Provide the [X, Y] coordinate of the cell's center where the given text is located.  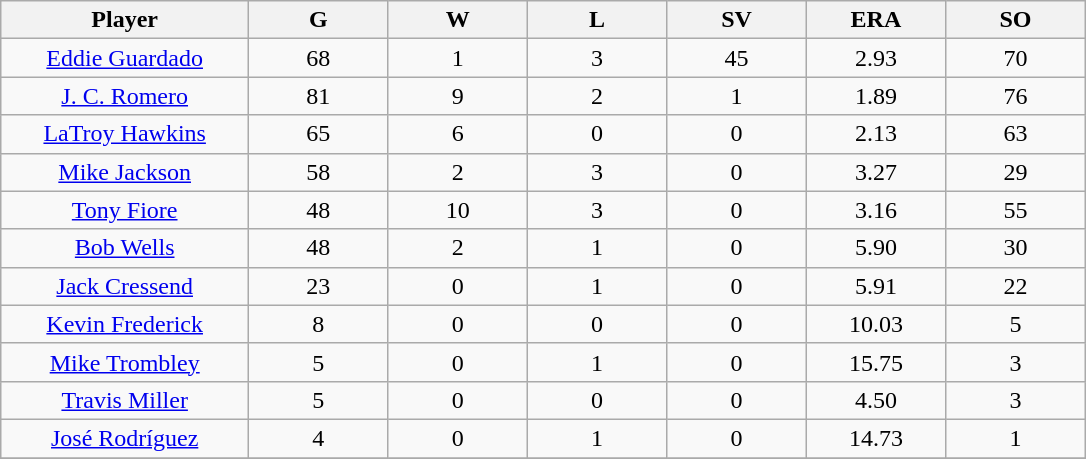
Jack Cressend [125, 286]
68 [318, 58]
1.89 [876, 96]
Mike Jackson [125, 172]
LaTroy Hawkins [125, 134]
2.13 [876, 134]
SV [736, 20]
63 [1016, 134]
SO [1016, 20]
23 [318, 286]
Eddie Guardado [125, 58]
Tony Fiore [125, 210]
76 [1016, 96]
4 [318, 438]
5.91 [876, 286]
10.03 [876, 324]
45 [736, 58]
29 [1016, 172]
55 [1016, 210]
6 [458, 134]
8 [318, 324]
2.93 [876, 58]
ERA [876, 20]
15.75 [876, 362]
3.27 [876, 172]
3.16 [876, 210]
14.73 [876, 438]
J. C. Romero [125, 96]
81 [318, 96]
G [318, 20]
70 [1016, 58]
Kevin Frederick [125, 324]
José Rodríguez [125, 438]
30 [1016, 248]
4.50 [876, 400]
5.90 [876, 248]
Travis Miller [125, 400]
Bob Wells [125, 248]
65 [318, 134]
9 [458, 96]
Player [125, 20]
22 [1016, 286]
L [596, 20]
10 [458, 210]
58 [318, 172]
W [458, 20]
Mike Trombley [125, 362]
